From the cell containing the given text, extract its center point as [X, Y] coordinate. 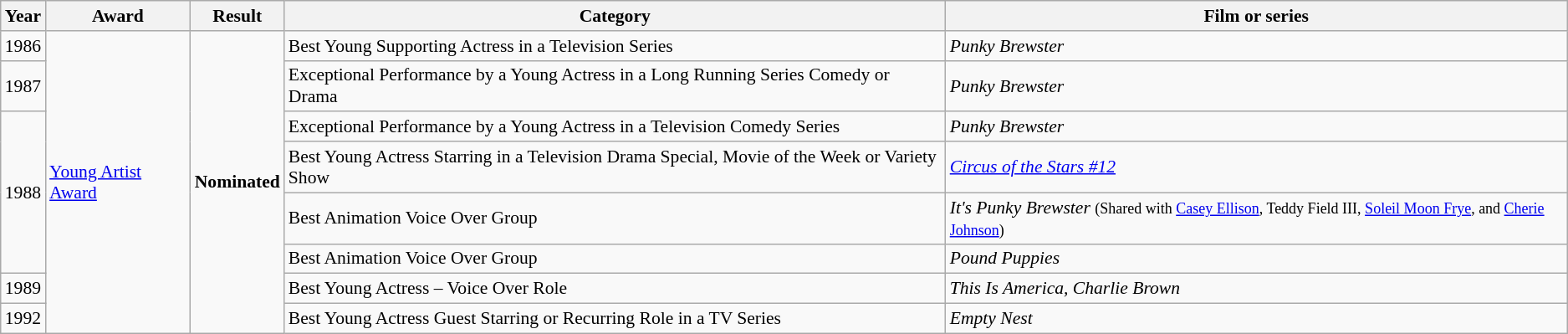
Best Young Actress – Voice Over Role [615, 289]
Young Artist Award [118, 182]
Year [23, 16]
Category [615, 16]
Award [118, 16]
Nominated [237, 182]
Best Young Actress Guest Starring or Recurring Role in a TV Series [615, 319]
Exceptional Performance by a Young Actress in a Long Running Series Comedy or Drama [615, 85]
1992 [23, 319]
Empty Nest [1256, 319]
This Is America, Charlie Brown [1256, 289]
Exceptional Performance by a Young Actress in a Television Comedy Series [615, 127]
Best Young Supporting Actress in a Television Series [615, 46]
1987 [23, 85]
Result [237, 16]
Best Young Actress Starring in a Television Drama Special, Movie of the Week or Variety Show [615, 167]
It's Punky Brewster (Shared with Casey Ellison, Teddy Field III, Soleil Moon Frye, and Cherie Johnson) [1256, 218]
Film or series [1256, 16]
1986 [23, 46]
1989 [23, 289]
1988 [23, 193]
Pound Puppies [1256, 259]
Circus of the Stars #12 [1256, 167]
